Determine the [x, y] coordinate at the center of the cell enclosing the given text.  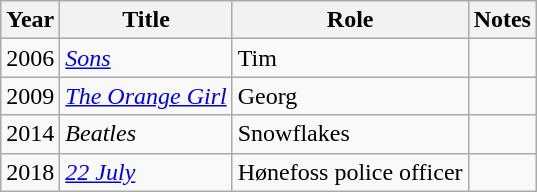
2006 [30, 58]
Beatles [146, 134]
The Orange Girl [146, 96]
2009 [30, 96]
2014 [30, 134]
Sons [146, 58]
Role [350, 20]
Notes [502, 20]
Title [146, 20]
Tim [350, 58]
2018 [30, 172]
Year [30, 20]
22 July [146, 172]
Hønefoss police officer [350, 172]
Georg [350, 96]
Snowflakes [350, 134]
